Provide the [x, y] coordinate of the cell's center where the given text is located.  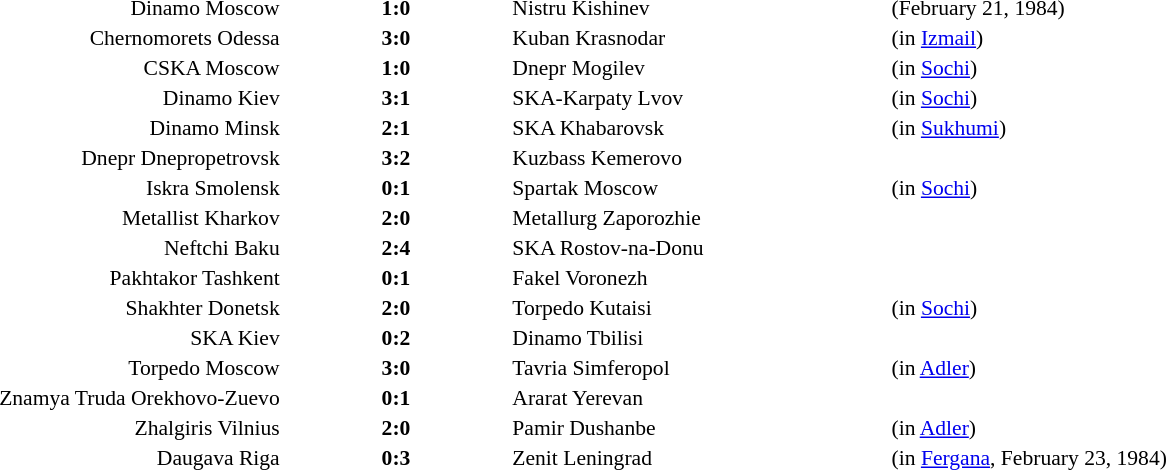
Kuzbass Kemerovo [700, 158]
Metallurg Zaporozhie [700, 218]
Kuban Krasnodar [700, 38]
1:0 [396, 68]
SKA Rostov-na-Donu [700, 248]
SKA-Karpaty Lvov [700, 98]
SKA Khabarovsk [700, 128]
3:2 [396, 158]
Fakel Voronezh [700, 278]
Tavria Simferopol [700, 368]
0:2 [396, 338]
2:4 [396, 248]
Torpedo Kutaisi [700, 308]
Dinamo Tbilisi [700, 338]
Ararat Yerevan [700, 398]
Dnepr Mogilev [700, 68]
2:1 [396, 128]
3:1 [396, 98]
Pamir Dushanbe [700, 428]
Spartak Moscow [700, 188]
